Find where the given text appears and provide that cell's center as (x, y) coordinate. 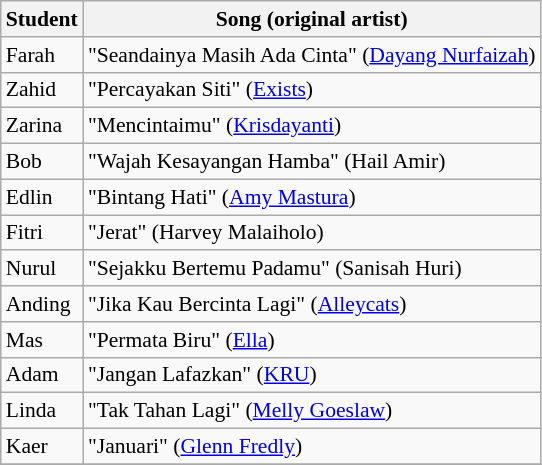
Fitri (42, 233)
Nurul (42, 269)
Zahid (42, 90)
"Jerat" (Harvey Malaiholo) (312, 233)
Song (original artist) (312, 19)
"Bintang Hati" (Amy Mastura) (312, 197)
Edlin (42, 197)
"Permata Biru" (Ella) (312, 340)
Student (42, 19)
Bob (42, 162)
"Tak Tahan Lagi" (Melly Goeslaw) (312, 411)
Linda (42, 411)
"Sejakku Bertemu Padamu" (Sanisah Huri) (312, 269)
Mas (42, 340)
"Percayakan Siti" (Exists) (312, 90)
"Seandainya Masih Ada Cinta" (Dayang Nurfaizah) (312, 55)
"Jika Kau Bercinta Lagi" (Alleycats) (312, 304)
Kaer (42, 447)
"Wajah Kesayangan Hamba" (Hail Amir) (312, 162)
Zarina (42, 126)
"Jangan Lafazkan" (KRU) (312, 375)
Anding (42, 304)
"Mencintaimu" (Krisdayanti) (312, 126)
"Januari" (Glenn Fredly) (312, 447)
Adam (42, 375)
Farah (42, 55)
